Detect which cell encompasses the target text, then output its (x, y) center coordinate. 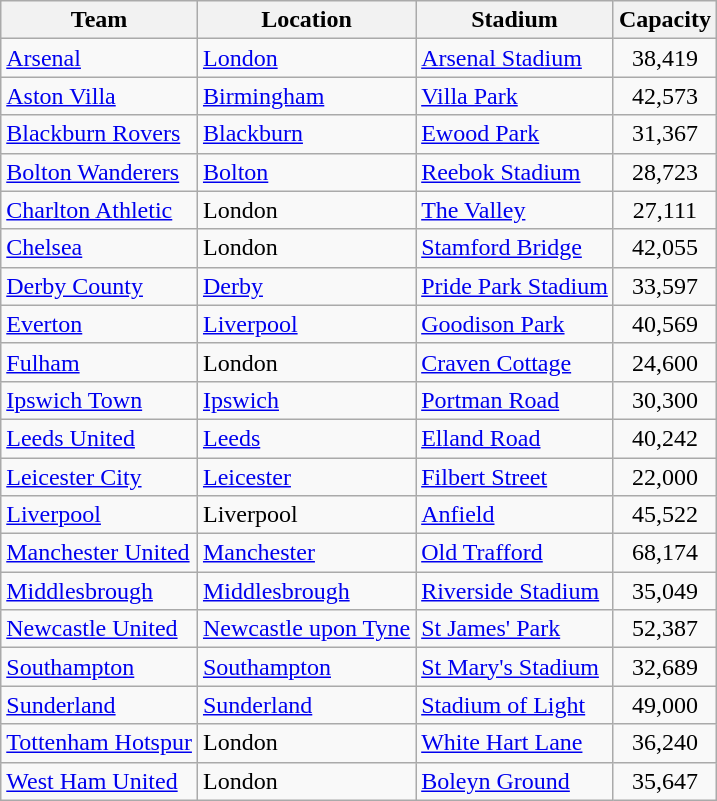
Ewood Park (515, 134)
Birmingham (306, 96)
42,055 (664, 248)
Boleyn Ground (515, 781)
Blackburn Rovers (100, 134)
Ipswich (306, 400)
Old Trafford (515, 553)
Stadium of Light (515, 705)
Chelsea (100, 248)
35,647 (664, 781)
White Hart Lane (515, 743)
Newcastle United (100, 629)
Capacity (664, 20)
Leeds United (100, 438)
24,600 (664, 362)
Portman Road (515, 400)
40,242 (664, 438)
68,174 (664, 553)
Aston Villa (100, 96)
32,689 (664, 667)
Craven Cottage (515, 362)
Riverside Stadium (515, 591)
Elland Road (515, 438)
St James' Park (515, 629)
Villa Park (515, 96)
Leicester City (100, 477)
The Valley (515, 210)
Location (306, 20)
27,111 (664, 210)
Pride Park Stadium (515, 286)
West Ham United (100, 781)
36,240 (664, 743)
42,573 (664, 96)
Ipswich Town (100, 400)
Leicester (306, 477)
Stamford Bridge (515, 248)
52,387 (664, 629)
Goodison Park (515, 324)
45,522 (664, 515)
28,723 (664, 172)
Manchester United (100, 553)
Newcastle upon Tyne (306, 629)
Arsenal (100, 58)
38,419 (664, 58)
Team (100, 20)
Arsenal Stadium (515, 58)
40,569 (664, 324)
Leeds (306, 438)
Bolton (306, 172)
35,049 (664, 591)
Blackburn (306, 134)
Anfield (515, 515)
Fulham (100, 362)
Bolton Wanderers (100, 172)
33,597 (664, 286)
Derby County (100, 286)
Charlton Athletic (100, 210)
Stadium (515, 20)
Reebok Stadium (515, 172)
Derby (306, 286)
Manchester (306, 553)
Everton (100, 324)
49,000 (664, 705)
22,000 (664, 477)
30,300 (664, 400)
Filbert Street (515, 477)
31,367 (664, 134)
Tottenham Hotspur (100, 743)
St Mary's Stadium (515, 667)
